For the text-containing cell, return its midpoint in [X, Y] coordinate format. 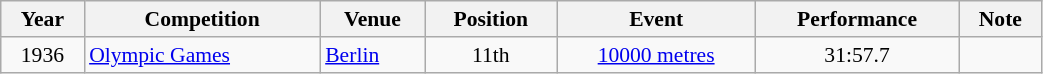
1936 [42, 55]
Olympic Games [202, 55]
Competition [202, 19]
Event [656, 19]
Berlin [372, 55]
Venue [372, 19]
Performance [856, 19]
Position [491, 19]
10000 metres [656, 55]
31:57.7 [856, 55]
Note [1000, 19]
Year [42, 19]
11th [491, 55]
